Detect which cell encompasses the target text, then output its (X, Y) center coordinate. 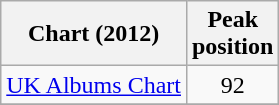
Chart (2012) (94, 34)
UK Albums Chart (94, 85)
92 (232, 85)
Peakposition (232, 34)
